Scan for the cell matching the given text and deliver its [X, Y] coordinate at center. 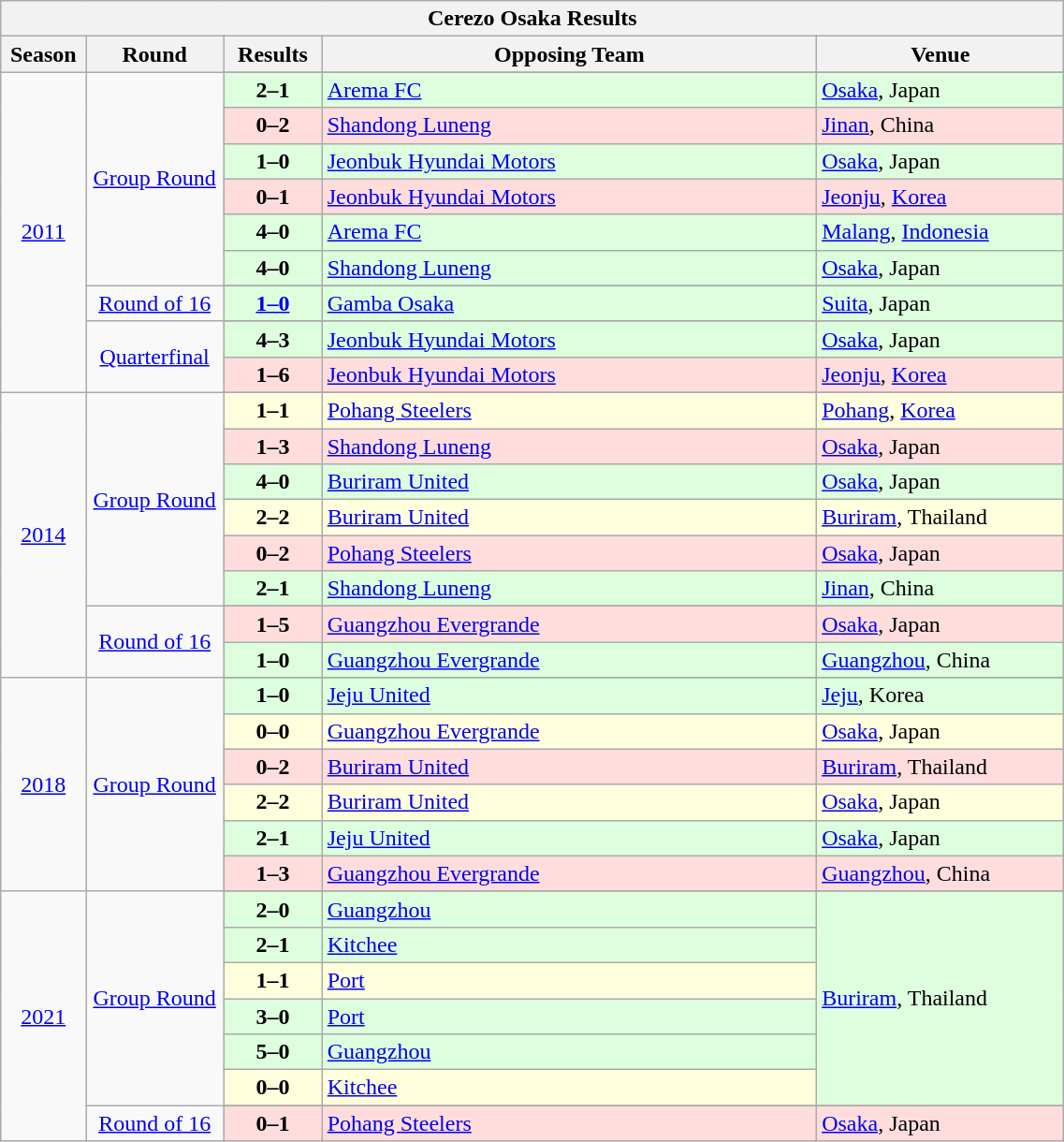
1–5 [273, 624]
2011 [43, 232]
2018 [43, 784]
Gamba Osaka [569, 303]
Season [43, 54]
Cerezo Osaka Results [532, 19]
2014 [43, 534]
Quarterfinal [155, 357]
Pohang, Korea [940, 410]
Results [273, 54]
2021 [43, 1016]
Suita, Japan [940, 303]
2–0 [273, 909]
Venue [940, 54]
Round [155, 54]
5–0 [273, 1052]
Malang, Indonesia [940, 232]
4–3 [273, 339]
Opposing Team [569, 54]
1–6 [273, 374]
3–0 [273, 1016]
Jeju, Korea [940, 695]
